For the text-containing cell, return its midpoint in [x, y] coordinate format. 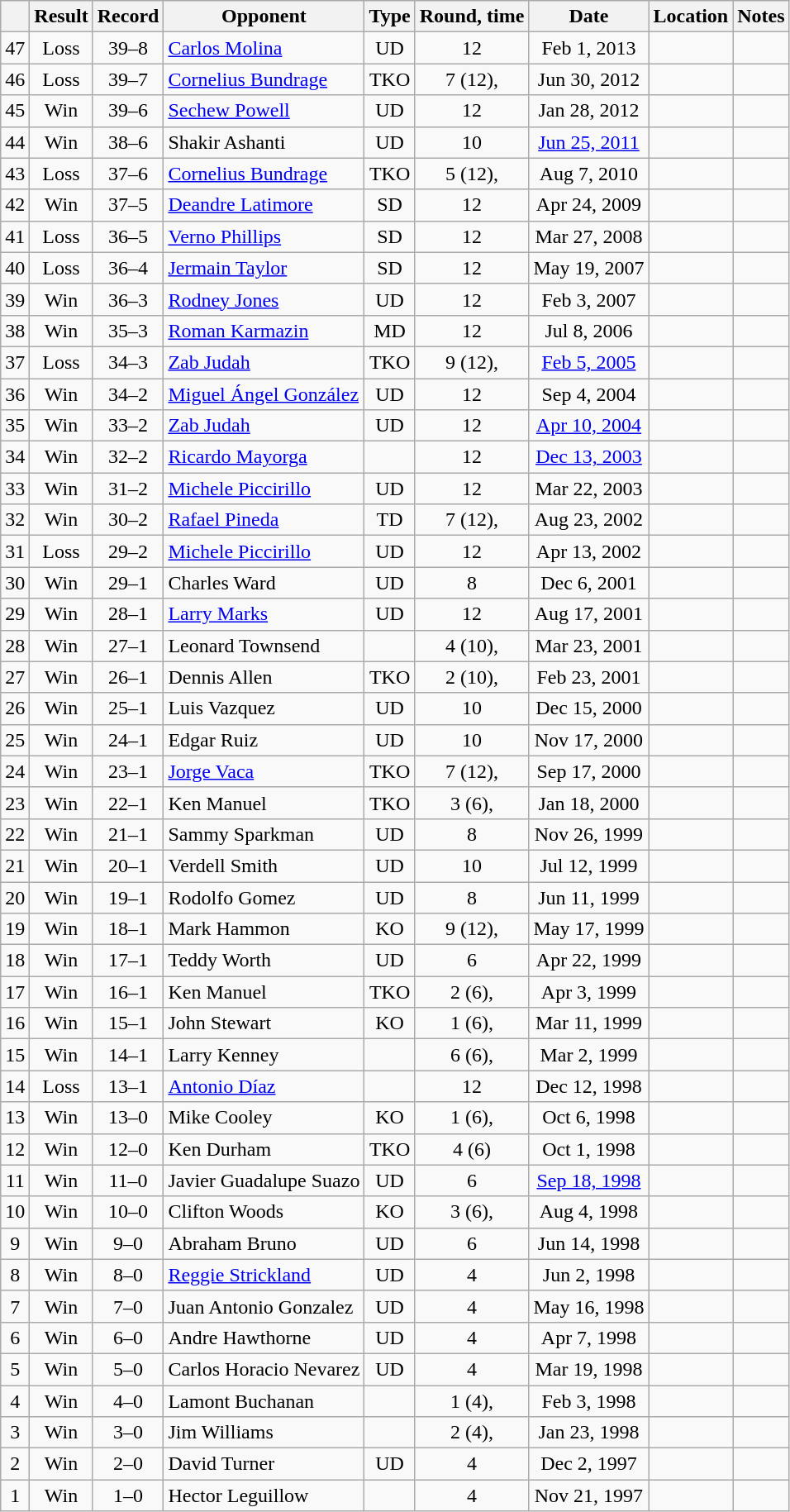
Notes [761, 17]
15–1 [128, 1023]
47 [15, 48]
Verno Phillips [264, 236]
32 [15, 520]
Mike Cooley [264, 1118]
May 16, 1998 [588, 1306]
3 [15, 1433]
Deandre Latimore [264, 205]
Nov 21, 1997 [588, 1495]
15 [15, 1055]
Apr 7, 1998 [588, 1338]
13 [15, 1118]
Jun 14, 1998 [588, 1243]
31–2 [128, 489]
39–6 [128, 111]
26 [15, 708]
29–1 [128, 583]
29–2 [128, 551]
Larry Marks [264, 614]
Record [128, 17]
Clifton Woods [264, 1212]
13–0 [128, 1118]
29 [15, 614]
24–1 [128, 740]
36 [15, 394]
Jan 18, 2000 [588, 803]
May 17, 1999 [588, 929]
3–0 [128, 1433]
34–3 [128, 362]
Oct 6, 1998 [588, 1118]
Type [390, 17]
Leonard Townsend [264, 646]
7 [15, 1306]
Ken Durham [264, 1149]
Miguel Ángel González [264, 394]
Apr 24, 2009 [588, 205]
Nov 26, 1999 [588, 834]
38 [15, 331]
Oct 1, 1998 [588, 1149]
4 (6) [472, 1149]
Date [588, 17]
Jorge Vaca [264, 771]
28 [15, 646]
Teddy Worth [264, 961]
Mar 19, 1998 [588, 1369]
2 (4), [472, 1433]
2 [15, 1464]
Hector Leguillow [264, 1495]
Round, time [472, 17]
Jermain Taylor [264, 268]
38–6 [128, 142]
Apr 3, 1999 [588, 992]
David Turner [264, 1464]
Antonio Díaz [264, 1086]
Rodolfo Gomez [264, 897]
9 [15, 1243]
14–1 [128, 1055]
6–0 [128, 1338]
Feb 3, 1998 [588, 1401]
13–1 [128, 1086]
39 [15, 299]
Sechew Powell [264, 111]
2–0 [128, 1464]
16 [15, 1023]
Verdell Smith [264, 866]
9–0 [128, 1243]
16–1 [128, 992]
2 (10), [472, 677]
Jan 23, 1998 [588, 1433]
34–2 [128, 394]
26–1 [128, 677]
45 [15, 111]
Jun 2, 1998 [588, 1275]
23–1 [128, 771]
14 [15, 1086]
Carlos Horacio Nevarez [264, 1369]
11 [15, 1181]
Location [691, 17]
Jul 12, 1999 [588, 866]
39–7 [128, 79]
30 [15, 583]
Ricardo Mayorga [264, 457]
Lamont Buchanan [264, 1401]
Andre Hawthorne [264, 1338]
Larry Kenney [264, 1055]
36–4 [128, 268]
46 [15, 79]
17–1 [128, 961]
42 [15, 205]
Dec 12, 1998 [588, 1086]
Sep 17, 2000 [588, 771]
33–2 [128, 426]
Charles Ward [264, 583]
39–8 [128, 48]
25–1 [128, 708]
37–6 [128, 174]
Dec 15, 2000 [588, 708]
37 [15, 362]
Aug 7, 2010 [588, 174]
24 [15, 771]
Dec 13, 2003 [588, 457]
Jul 8, 2006 [588, 331]
35 [15, 426]
Mar 27, 2008 [588, 236]
19–1 [128, 897]
Mar 23, 2001 [588, 646]
Abraham Bruno [264, 1243]
18–1 [128, 929]
Feb 1, 2013 [588, 48]
Aug 23, 2002 [588, 520]
Result [61, 17]
Mar 2, 1999 [588, 1055]
Sammy Sparkman [264, 834]
Shakir Ashanti [264, 142]
1–0 [128, 1495]
TD [390, 520]
Dec 6, 2001 [588, 583]
4 (10), [472, 646]
Javier Guadalupe Suazo [264, 1181]
43 [15, 174]
5 (12), [472, 174]
27–1 [128, 646]
44 [15, 142]
Jun 30, 2012 [588, 79]
Roman Karmazin [264, 331]
23 [15, 803]
Opponent [264, 17]
25 [15, 740]
Rafael Pineda [264, 520]
Carlos Molina [264, 48]
Jim Williams [264, 1433]
Apr 10, 2004 [588, 426]
27 [15, 677]
5–0 [128, 1369]
Dec 2, 1997 [588, 1464]
33 [15, 489]
20–1 [128, 866]
35–3 [128, 331]
Juan Antonio Gonzalez [264, 1306]
12–0 [128, 1149]
Feb 3, 2007 [588, 299]
11–0 [128, 1181]
Edgar Ruiz [264, 740]
32–2 [128, 457]
8–0 [128, 1275]
30–2 [128, 520]
Aug 17, 2001 [588, 614]
Rodney Jones [264, 299]
Mar 11, 1999 [588, 1023]
Jun 25, 2011 [588, 142]
Apr 22, 1999 [588, 961]
1 [15, 1495]
Luis Vazquez [264, 708]
May 19, 2007 [588, 268]
18 [15, 961]
37–5 [128, 205]
Jan 28, 2012 [588, 111]
40 [15, 268]
Nov 17, 2000 [588, 740]
Dennis Allen [264, 677]
36–5 [128, 236]
Jun 11, 1999 [588, 897]
Mark Hammon [264, 929]
17 [15, 992]
Sep 18, 1998 [588, 1181]
1 (4), [472, 1401]
31 [15, 551]
7–0 [128, 1306]
4–0 [128, 1401]
Sep 4, 2004 [588, 394]
Feb 23, 2001 [588, 677]
MD [390, 331]
36–3 [128, 299]
Aug 4, 1998 [588, 1212]
21–1 [128, 834]
2 (6), [472, 992]
41 [15, 236]
Reggie Strickland [264, 1275]
Apr 13, 2002 [588, 551]
20 [15, 897]
5 [15, 1369]
28–1 [128, 614]
22 [15, 834]
Feb 5, 2005 [588, 362]
10–0 [128, 1212]
21 [15, 866]
19 [15, 929]
22–1 [128, 803]
6 (6), [472, 1055]
John Stewart [264, 1023]
Mar 22, 2003 [588, 489]
34 [15, 457]
